For the text-containing cell, return its midpoint in (X, Y) coordinate format. 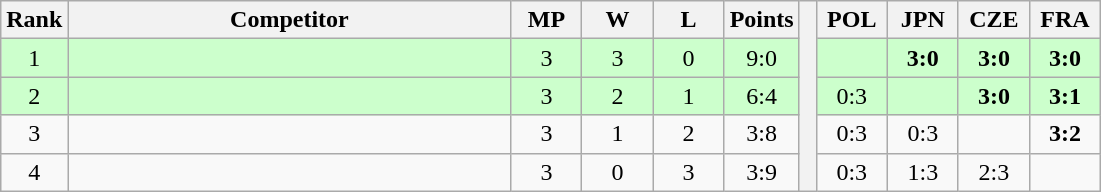
3:2 (1064, 134)
Competitor (290, 20)
POL (852, 20)
2:3 (994, 172)
CZE (994, 20)
Rank (34, 20)
9:0 (762, 58)
JPN (922, 20)
1:3 (922, 172)
3:9 (762, 172)
MP (546, 20)
6:4 (762, 96)
3:1 (1064, 96)
3:8 (762, 134)
W (618, 20)
L (688, 20)
Points (762, 20)
FRA (1064, 20)
4 (34, 172)
